From the cell containing the given text, extract its center point as [x, y] coordinate. 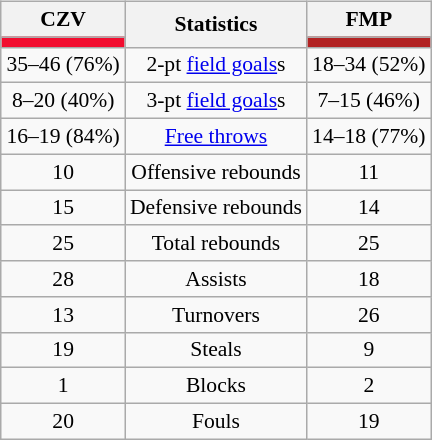
2 [368, 386]
Turnovers [216, 314]
11 [368, 172]
26 [368, 314]
9 [368, 350]
Steals [216, 350]
18–34 (52%) [368, 65]
13 [62, 314]
Offensive rebounds [216, 172]
Free throws [216, 136]
18 [368, 279]
8–20 (40%) [62, 101]
3-pt field goalss [216, 101]
10 [62, 172]
Total rebounds [216, 243]
14–18 (77%) [368, 136]
20 [62, 421]
35–46 (76%) [62, 65]
Fouls [216, 421]
Defensive rebounds [216, 208]
Statistics [216, 24]
15 [62, 208]
Blocks [216, 386]
16–19 (84%) [62, 136]
CZV [62, 19]
7–15 (46%) [368, 101]
Assists [216, 279]
1 [62, 386]
14 [368, 208]
FMP [368, 19]
2-pt field goalss [216, 65]
28 [62, 279]
